Pinpoint the cell where the given text exists, returning its [x, y] midpoint coordinate. 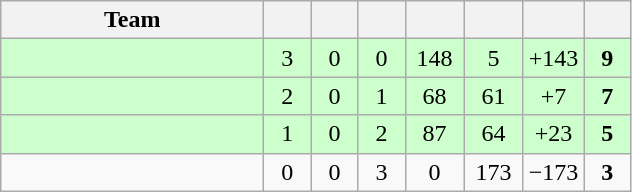
61 [494, 96]
64 [494, 134]
Team [132, 20]
+23 [554, 134]
+7 [554, 96]
87 [434, 134]
68 [434, 96]
9 [608, 58]
7 [608, 96]
173 [494, 172]
+143 [554, 58]
−173 [554, 172]
148 [434, 58]
